Extract the [x, y] coordinate from the center of the cell holding the provided text.  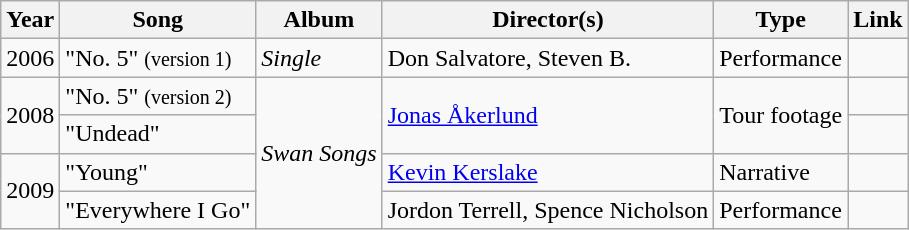
Album [319, 20]
Director(s) [548, 20]
Narrative [781, 172]
2008 [30, 115]
"No. 5" (version 2) [158, 96]
Link [878, 20]
"No. 5" (version 1) [158, 58]
Don Salvatore, Steven B. [548, 58]
"Undead" [158, 134]
Jonas Åkerlund [548, 115]
Single [319, 58]
Jordon Terrell, Spence Nicholson [548, 210]
Year [30, 20]
Kevin Kerslake [548, 172]
Type [781, 20]
2009 [30, 191]
Swan Songs [319, 153]
Tour footage [781, 115]
"Young" [158, 172]
"Everywhere I Go" [158, 210]
Song [158, 20]
2006 [30, 58]
